Determine the (X, Y) coordinate at the center of the cell enclosing the given text.  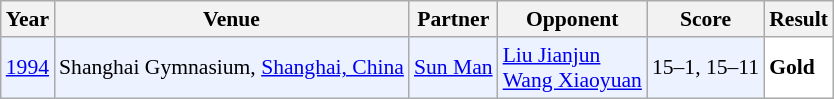
Venue (232, 19)
Opponent (572, 19)
Score (706, 19)
Shanghai Gymnasium, Shanghai, China (232, 68)
Year (28, 19)
Sun Man (454, 68)
Partner (454, 19)
Gold (798, 68)
1994 (28, 68)
Liu Jianjun Wang Xiaoyuan (572, 68)
15–1, 15–11 (706, 68)
Result (798, 19)
